Provide the [x, y] coordinate of the cell's center where the given text is located.  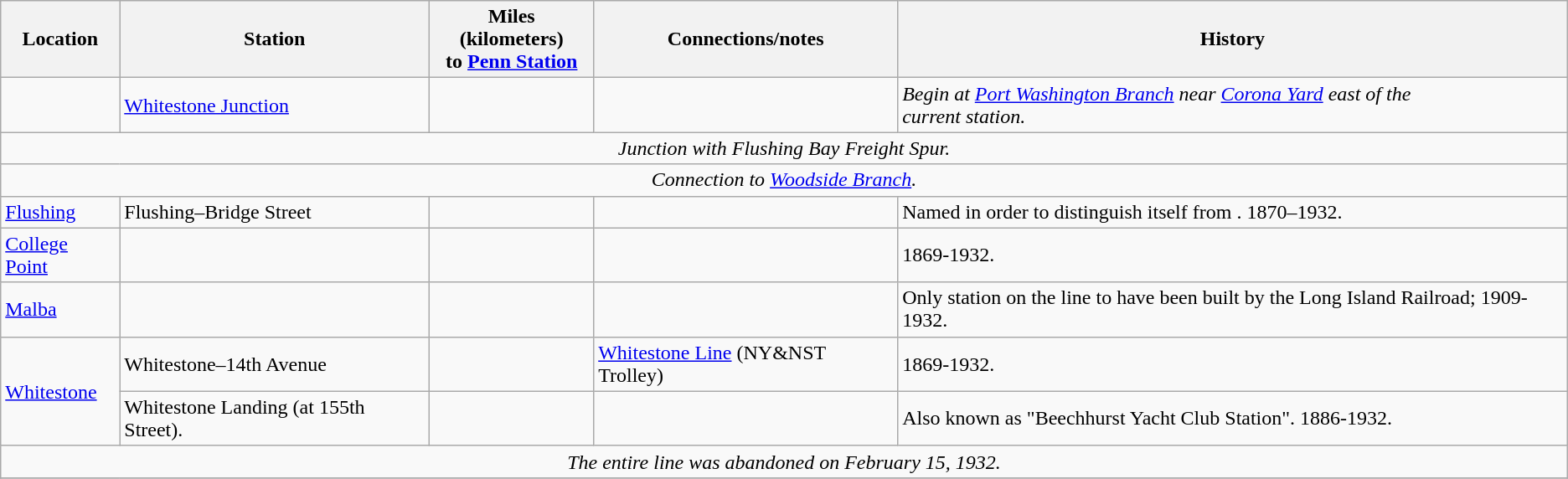
Named in order to distinguish itself from . 1870–1932. [1233, 212]
Whitestone [60, 391]
Only station on the line to have been built by the Long Island Railroad; 1909-1932. [1233, 310]
Whitestone Landing (at 155th Street). [275, 419]
Connection to Woodside Branch. [784, 180]
Miles (kilometers)to Penn Station [512, 39]
College Point [60, 255]
Whitestone Junction [275, 106]
Location [60, 39]
Whitestone–14th Avenue [275, 363]
Flushing [60, 212]
History [1233, 39]
Malba [60, 310]
The entire line was abandoned on February 15, 1932. [784, 461]
Connections/notes [745, 39]
Begin at Port Washington Branch near Corona Yard east of thecurrent station. [1233, 106]
Whitestone Line (NY&NST Trolley) [745, 363]
Flushing–Bridge Street [275, 212]
Junction with Flushing Bay Freight Spur. [784, 148]
Station [275, 39]
Also known as "Beechhurst Yacht Club Station". 1886-1932. [1233, 419]
